Scan for the cell matching the given text and deliver its (x, y) coordinate at center. 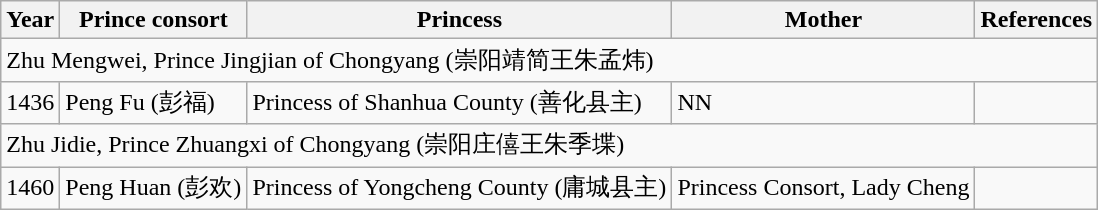
Peng Fu (彭福) (154, 102)
Year (30, 20)
Zhu Jidie, Prince Zhuangxi of Chongyang (崇阳庄僖王朱季堞) (550, 146)
1460 (30, 188)
Princess Consort, Lady Cheng (824, 188)
1436 (30, 102)
NN (824, 102)
Zhu Mengwei, Prince Jingjian of Chongyang (崇阳靖简王朱孟炜) (550, 60)
Peng Huan (彭欢) (154, 188)
Princess of Shanhua County (善化县主) (460, 102)
Mother (824, 20)
References (1036, 20)
Princess of Yongcheng County (庸城县主) (460, 188)
Princess (460, 20)
Prince consort (154, 20)
